Identify which cell holds the provided text, then report its [X, Y] central coordinate. 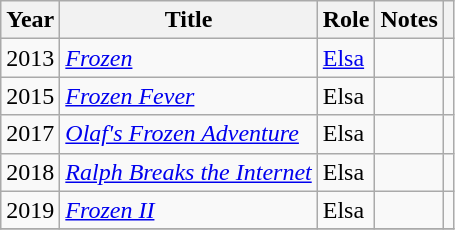
Title [188, 20]
2015 [30, 96]
Role [346, 20]
2018 [30, 172]
Olaf's Frozen Adventure [188, 134]
Ralph Breaks the Internet [188, 172]
2019 [30, 210]
Frozen Fever [188, 96]
Year [30, 20]
2013 [30, 58]
Notes [409, 20]
Frozen II [188, 210]
Frozen [188, 58]
2017 [30, 134]
